Detect which cell encompasses the target text, then output its (x, y) center coordinate. 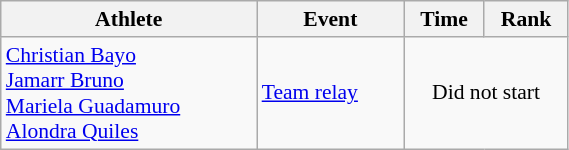
Rank (526, 19)
Athlete (129, 19)
Event (330, 19)
Did not start (486, 93)
Christian Bayo Jamarr BrunoMariela GuadamuroAlondra Quiles (129, 93)
Time (444, 19)
Team relay (330, 93)
